For the text-containing cell, return its midpoint in (X, Y) coordinate format. 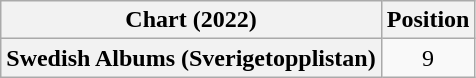
Swedish Albums (Sverigetopplistan) (191, 58)
Chart (2022) (191, 20)
9 (428, 58)
Position (428, 20)
